Identify which cell holds the provided text, then report its [X, Y] central coordinate. 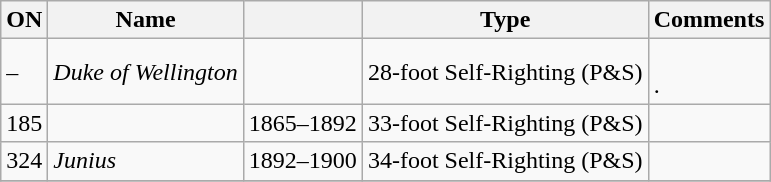
185 [24, 123]
34-foot Self-Righting (P&S) [505, 161]
. [709, 72]
Junius [146, 161]
33-foot Self-Righting (P&S) [505, 123]
Duke of Wellington [146, 72]
324 [24, 161]
– [24, 72]
1865–1892 [302, 123]
28-foot Self-Righting (P&S) [505, 72]
Comments [709, 20]
ON [24, 20]
Name [146, 20]
1892–1900 [302, 161]
Type [505, 20]
